Detect which cell encompasses the target text, then output its (x, y) center coordinate. 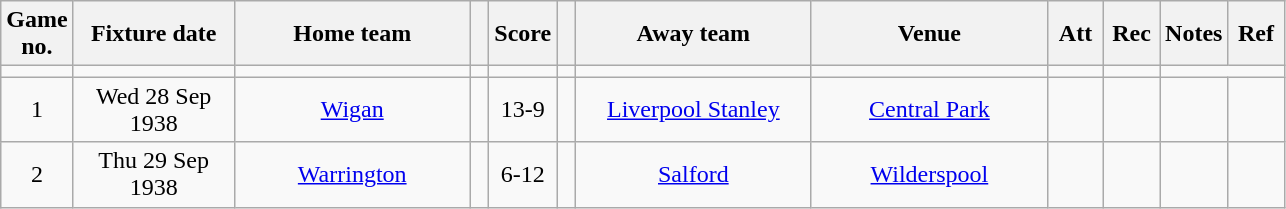
Central Park (929, 110)
Game no. (37, 34)
Away team (693, 34)
Venue (929, 34)
13-9 (523, 110)
Wigan (352, 110)
Thu 29 Sep 1938 (154, 174)
Wilderspool (929, 174)
Score (523, 34)
Ref (1256, 34)
Notes (1194, 34)
Liverpool Stanley (693, 110)
2 (37, 174)
Att (1075, 34)
Rec (1132, 34)
Home team (352, 34)
Wed 28 Sep 1938 (154, 110)
Fixture date (154, 34)
6-12 (523, 174)
Warrington (352, 174)
1 (37, 110)
Salford (693, 174)
